Extract the (X, Y) coordinate from the center of the cell holding the provided text.  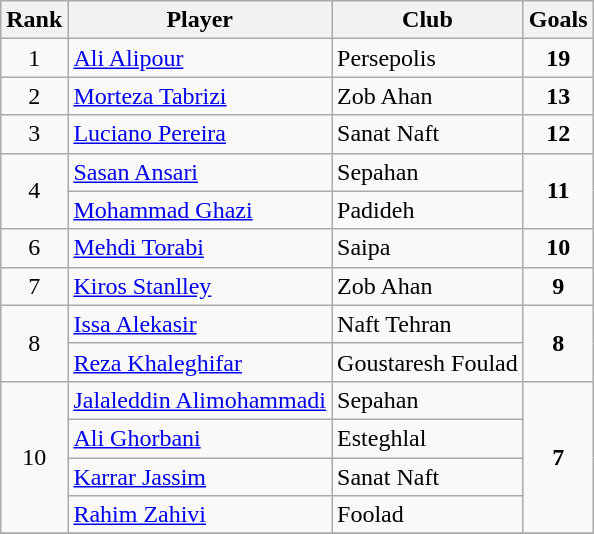
Persepolis (428, 58)
Ali Alipour (200, 58)
12 (558, 134)
Esteghlal (428, 438)
Foolad (428, 515)
Goustaresh Foulad (428, 362)
Luciano Pereira (200, 134)
Mohammad Ghazi (200, 210)
Sasan Ansari (200, 172)
4 (34, 191)
3 (34, 134)
2 (34, 96)
Saipa (428, 248)
Goals (558, 20)
Ali Ghorbani (200, 438)
Player (200, 20)
Naft Tehran (428, 324)
19 (558, 58)
Padideh (428, 210)
Reza Khaleghifar (200, 362)
6 (34, 248)
Jalaleddin Alimohammadi (200, 400)
13 (558, 96)
1 (34, 58)
11 (558, 191)
Rahim Zahivi (200, 515)
9 (558, 286)
Club (428, 20)
Mehdi Torabi (200, 248)
Karrar Jassim (200, 477)
Kiros Stanlley (200, 286)
Rank (34, 20)
Issa Alekasir (200, 324)
Morteza Tabrizi (200, 96)
